Scan for the cell matching the given text and deliver its [x, y] coordinate at center. 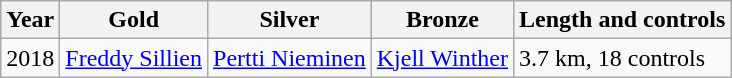
2018 [30, 58]
Gold [134, 20]
Kjell Winther [442, 58]
Bronze [442, 20]
3.7 km, 18 controls [622, 58]
Year [30, 20]
Freddy Sillien [134, 58]
Pertti Nieminen [290, 58]
Length and controls [622, 20]
Silver [290, 20]
